Capture the cell that displays the provided text and extract its [X, Y] central coordinate. 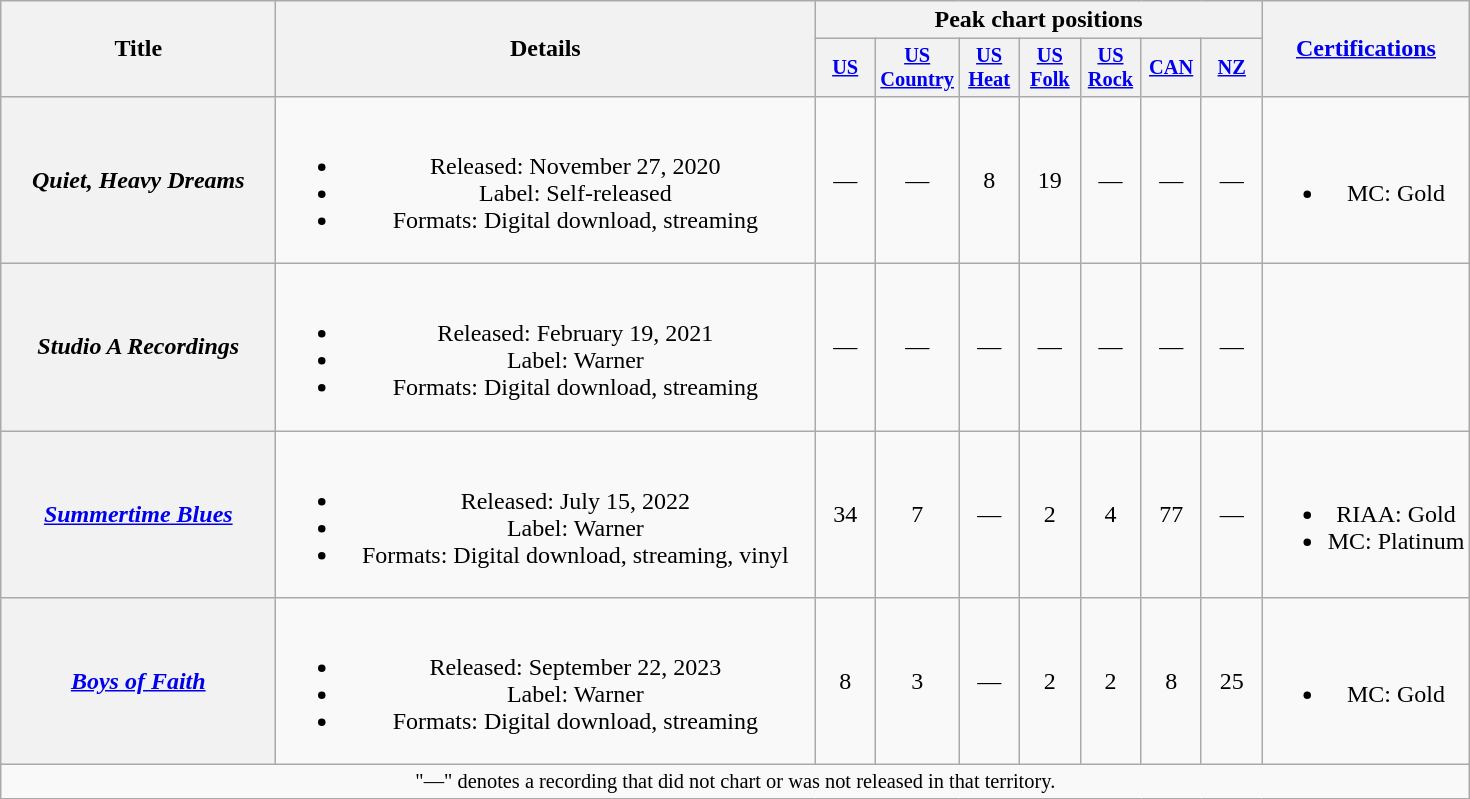
Peak chart positions [1038, 20]
Summertime Blues [138, 514]
Studio A Recordings [138, 348]
Title [138, 49]
Certifications [1366, 49]
19 [1050, 180]
3 [918, 682]
"—" denotes a recording that did not chart or was not released in that territory. [736, 782]
Quiet, Heavy Dreams [138, 180]
Released: February 19, 2021Label: WarnerFormats: Digital download, streaming [546, 348]
7 [918, 514]
Boys of Faith [138, 682]
USHeat [990, 68]
25 [1232, 682]
US Rock [1110, 68]
USFolk [1050, 68]
Released: September 22, 2023Label: WarnerFormats: Digital download, streaming [546, 682]
34 [846, 514]
USCountry [918, 68]
Details [546, 49]
Released: July 15, 2022Label: WarnerFormats: Digital download, streaming, vinyl [546, 514]
US [846, 68]
4 [1110, 514]
CAN [1172, 68]
Released: November 27, 2020Label: Self-releasedFormats: Digital download, streaming [546, 180]
RIAA: GoldMC: Platinum [1366, 514]
NZ [1232, 68]
77 [1172, 514]
